Return (X, Y) of the center of cell containing provided text 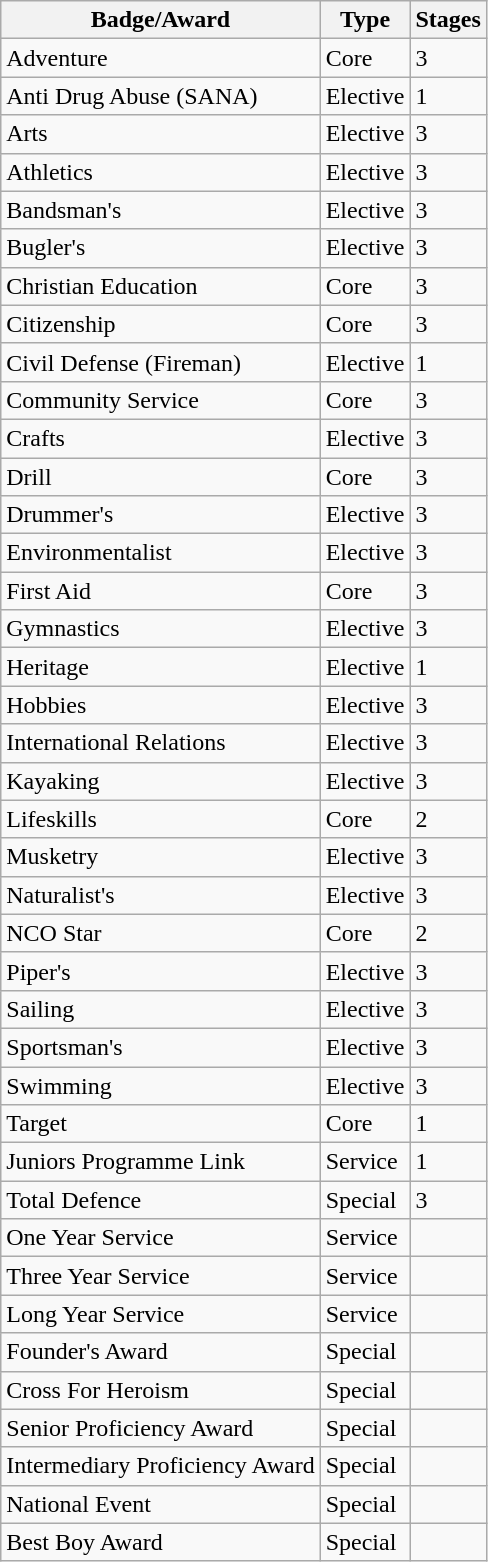
Bandsman's (160, 210)
First Aid (160, 591)
Bugler's (160, 248)
Gymnastics (160, 629)
Environmentalist (160, 553)
Stages (448, 20)
Drill (160, 477)
Cross For Heroism (160, 1390)
Adventure (160, 58)
Heritage (160, 667)
International Relations (160, 743)
One Year Service (160, 1238)
Anti Drug Abuse (SANA) (160, 96)
National Event (160, 1504)
Naturalist's (160, 895)
Civil Defense (Fireman) (160, 362)
Senior Proficiency Award (160, 1428)
Long Year Service (160, 1314)
Three Year Service (160, 1276)
Citizenship (160, 324)
Type (365, 20)
Swimming (160, 1085)
Piper's (160, 971)
Arts (160, 134)
Hobbies (160, 705)
Target (160, 1124)
Christian Education (160, 286)
Total Defence (160, 1200)
Intermediary Proficiency Award (160, 1466)
Sailing (160, 1009)
Crafts (160, 438)
NCO Star (160, 933)
Community Service (160, 400)
Drummer's (160, 515)
Badge/Award (160, 20)
Juniors Programme Link (160, 1162)
Musketry (160, 857)
Kayaking (160, 781)
Best Boy Award (160, 1542)
Athletics (160, 172)
Lifeskills (160, 819)
Founder's Award (160, 1352)
Sportsman's (160, 1047)
